Identify which cell holds the provided text, then report its (x, y) central coordinate. 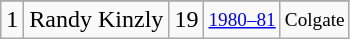
Randy Kinzly (96, 20)
1 (12, 20)
1980–81 (242, 20)
19 (186, 20)
Colgate (314, 20)
